Detect which cell encompasses the target text, then output its (X, Y) center coordinate. 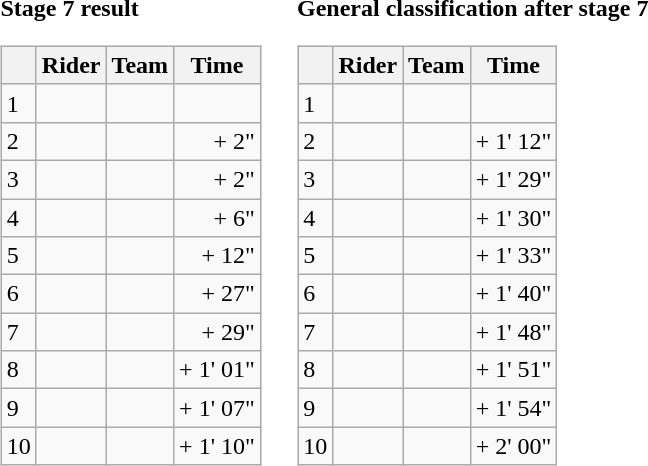
+ 1' 48" (514, 332)
+ 1' 07" (218, 408)
+ 1' 30" (514, 217)
+ 1' 10" (218, 446)
+ 1' 33" (514, 256)
+ 6" (218, 217)
+ 1' 01" (218, 370)
+ 2' 00" (514, 446)
+ 27" (218, 294)
+ 1' 51" (514, 370)
+ 1' 12" (514, 141)
+ 29" (218, 332)
+ 12" (218, 256)
+ 1' 54" (514, 408)
+ 1' 40" (514, 294)
+ 1' 29" (514, 179)
